Find where the given text appears and provide that cell's center as (x, y) coordinate. 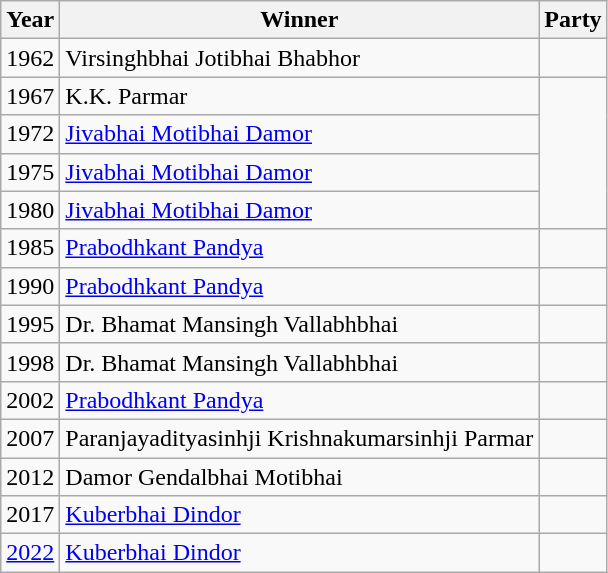
1998 (30, 362)
1995 (30, 324)
Party (573, 20)
2007 (30, 438)
1962 (30, 58)
Winner (300, 20)
1967 (30, 96)
1980 (30, 210)
1990 (30, 286)
Year (30, 20)
1985 (30, 248)
1975 (30, 172)
2022 (30, 553)
2002 (30, 400)
K.K. Parmar (300, 96)
2017 (30, 515)
2012 (30, 477)
Paranjayadityasinhji Krishnakumarsinhji Parmar (300, 438)
Damor Gendalbhai Motibhai (300, 477)
1972 (30, 134)
Virsinghbhai Jotibhai Bhabhor (300, 58)
